Return the [x, y] coordinate for the center point of the cell that contains the specified text.  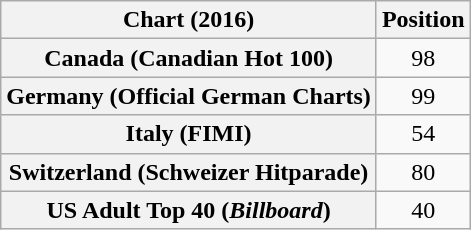
80 [423, 172]
99 [423, 96]
US Adult Top 40 (Billboard) [189, 210]
Italy (FIMI) [189, 134]
54 [423, 134]
Position [423, 20]
Germany (Official German Charts) [189, 96]
98 [423, 58]
Switzerland (Schweizer Hitparade) [189, 172]
40 [423, 210]
Chart (2016) [189, 20]
Canada (Canadian Hot 100) [189, 58]
